Capture the cell that displays the provided text and extract its [X, Y] central coordinate. 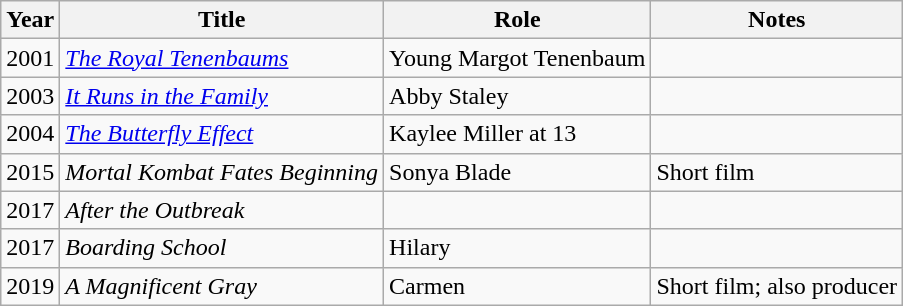
Title [222, 20]
It Runs in the Family [222, 96]
Short film [777, 172]
A Magnificent Gray [222, 286]
Role [518, 20]
2003 [30, 96]
2015 [30, 172]
After the Outbreak [222, 210]
2001 [30, 58]
Hilary [518, 248]
Carmen [518, 286]
The Butterfly Effect [222, 134]
Sonya Blade [518, 172]
Mortal Kombat Fates Beginning [222, 172]
Young Margot Tenenbaum [518, 58]
2004 [30, 134]
2019 [30, 286]
Notes [777, 20]
Boarding School [222, 248]
Abby Staley [518, 96]
Short film; also producer [777, 286]
Kaylee Miller at 13 [518, 134]
Year [30, 20]
The Royal Tenenbaums [222, 58]
